Locate the cell with the specified text and output its (x, y) center coordinate. 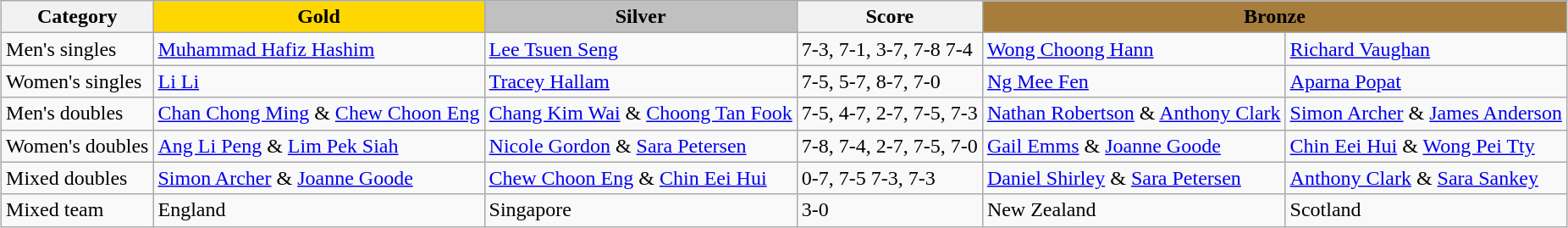
Ng Mee Fen (1134, 81)
Chan Chong Ming & Chew Choon Eng (318, 114)
Aparna Popat (1426, 81)
Score (889, 17)
Gold (318, 17)
7-3, 7-1, 3-7, 7-8 7-4 (889, 49)
Anthony Clark & Sara Sankey (1426, 178)
Silver (640, 17)
Nicole Gordon & Sara Petersen (640, 146)
Chang Kim Wai & Choong Tan Fook (640, 114)
7-8, 7-4, 2-7, 7-5, 7-0 (889, 146)
Bronze (1274, 17)
Scotland (1426, 210)
Men's doubles (78, 114)
Daniel Shirley & Sara Petersen (1134, 178)
Singapore (640, 210)
Muhammad Hafiz Hashim (318, 49)
Richard Vaughan (1426, 49)
0-7, 7-5 7-3, 7-3 (889, 178)
Women's singles (78, 81)
Nathan Robertson & Anthony Clark (1134, 114)
3-0 (889, 210)
7-5, 4-7, 2-7, 7-5, 7-3 (889, 114)
Simon Archer & James Anderson (1426, 114)
Category (78, 17)
Li Li (318, 81)
Chew Choon Eng & Chin Eei Hui (640, 178)
7-5, 5-7, 8-7, 7-0 (889, 81)
Lee Tsuen Seng (640, 49)
Wong Choong Hann (1134, 49)
Tracey Hallam (640, 81)
Women's doubles (78, 146)
Ang Li Peng & Lim Pek Siah (318, 146)
Chin Eei Hui & Wong Pei Tty (1426, 146)
Simon Archer & Joanne Goode (318, 178)
Gail Emms & Joanne Goode (1134, 146)
Mixed doubles (78, 178)
Men's singles (78, 49)
New Zealand (1134, 210)
Mixed team (78, 210)
England (318, 210)
